Output the [x, y] coordinate of the center of the cell containing the given text.  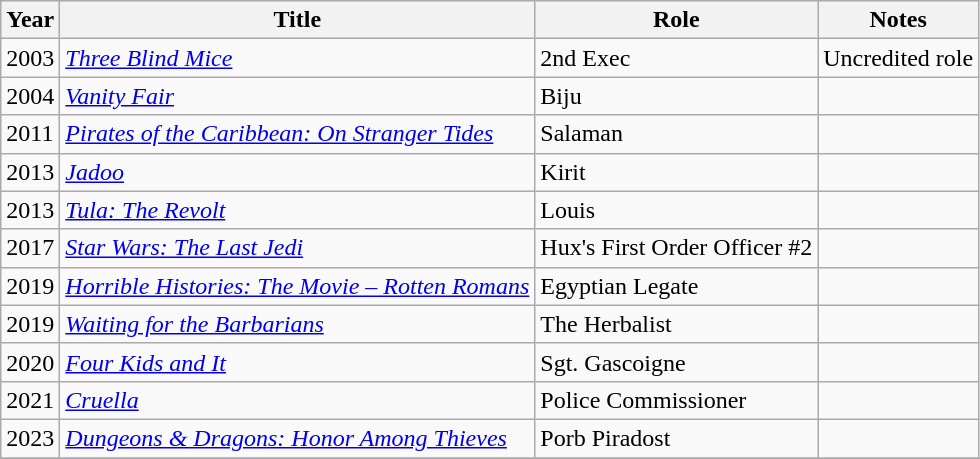
Waiting for the Barbarians [298, 324]
2023 [30, 438]
Year [30, 20]
The Herbalist [676, 324]
Jadoo [298, 172]
Hux's First Order Officer #2 [676, 248]
Four Kids and It [298, 362]
Salaman [676, 134]
Title [298, 20]
Cruella [298, 400]
Porb Piradost [676, 438]
Star Wars: The Last Jedi [298, 248]
Police Commissioner [676, 400]
Notes [898, 20]
2003 [30, 58]
2017 [30, 248]
2021 [30, 400]
Horrible Histories: The Movie – Rotten Romans [298, 286]
Dungeons & Dragons: Honor Among Thieves [298, 438]
Kirit [676, 172]
Three Blind Mice [298, 58]
2nd Exec [676, 58]
Role [676, 20]
2011 [30, 134]
2020 [30, 362]
Biju [676, 96]
Sgt. Gascoigne [676, 362]
Uncredited role [898, 58]
Louis [676, 210]
Vanity Fair [298, 96]
Pirates of the Caribbean: On Stranger Tides [298, 134]
Egyptian Legate [676, 286]
Tula: The Revolt [298, 210]
2004 [30, 96]
